Provide the [x, y] coordinate of the cell's center where the given text is located.  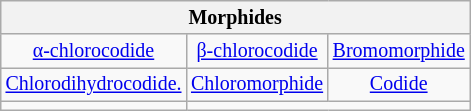
Chloromorphide [257, 84]
Codide [399, 84]
Chlorodihydrocodide. [94, 84]
Bromomorphide [399, 52]
Morphides [236, 18]
β-chlorocodide [257, 52]
α-chlorocodide [94, 52]
